Identify which cell holds the provided text, then report its [X, Y] central coordinate. 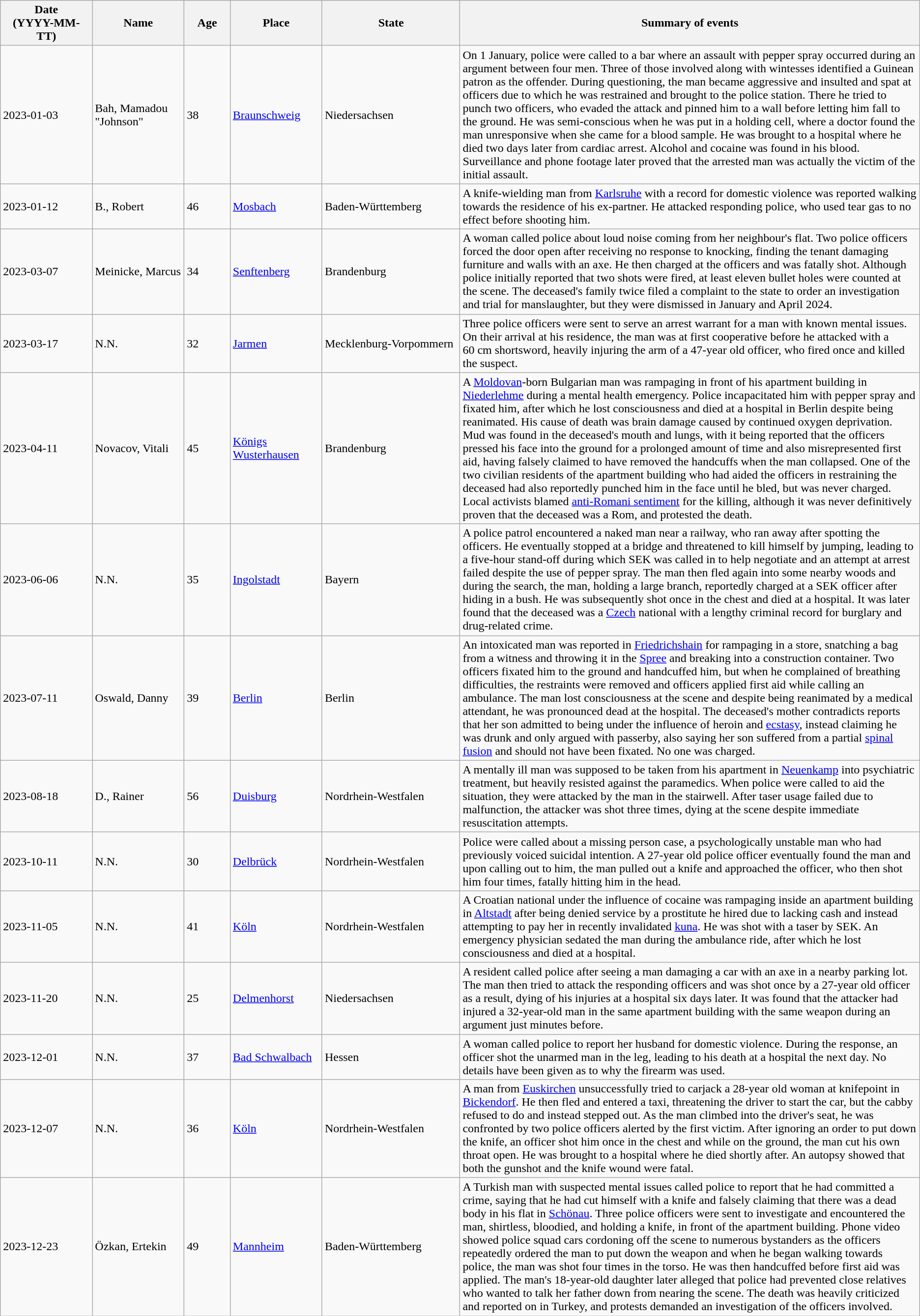
Delbrück [276, 861]
2023-12-01 [46, 1057]
2023-10-11 [46, 861]
Jarmen [276, 343]
Date(YYYY-MM-TT) [46, 23]
Bad Schwalbach [276, 1057]
Age [207, 23]
2023-03-07 [46, 271]
49 [207, 1247]
Mecklenburg-Vorpommern [391, 343]
Novacov, Vitali [139, 448]
2023-01-12 [46, 206]
B., Robert [139, 206]
Meinicke, Marcus [139, 271]
25 [207, 998]
37 [207, 1057]
Summary of events [690, 23]
46 [207, 206]
Ingolstadt [276, 580]
D., Rainer [139, 796]
Mannheim [276, 1247]
2023-12-07 [46, 1129]
39 [207, 698]
Delmenhorst [276, 998]
36 [207, 1129]
Oswald, Danny [139, 698]
2023-12-23 [46, 1247]
2023-04-11 [46, 448]
2023-11-20 [46, 998]
38 [207, 115]
2023-06-06 [46, 580]
Duisburg [276, 796]
Königs Wusterhausen [276, 448]
30 [207, 861]
32 [207, 343]
45 [207, 448]
2023-07-11 [46, 698]
Place [276, 23]
41 [207, 926]
35 [207, 580]
Mosbach [276, 206]
State [391, 23]
Bah, Mamadou "Johnson" [139, 115]
34 [207, 271]
Braunschweig [276, 115]
Bayern [391, 580]
Name [139, 23]
Özkan, Ertekin [139, 1247]
Hessen [391, 1057]
2023-08-18 [46, 796]
56 [207, 796]
2023-03-17 [46, 343]
Senftenberg [276, 271]
2023-01-03 [46, 115]
2023-11-05 [46, 926]
